From the cell containing the given text, extract its center point as [X, Y] coordinate. 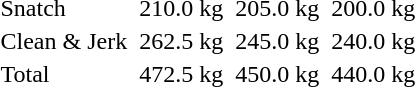
262.5 kg [182, 41]
245.0 kg [278, 41]
